Provide the [X, Y] coordinate of the cell's center where the given text is located.  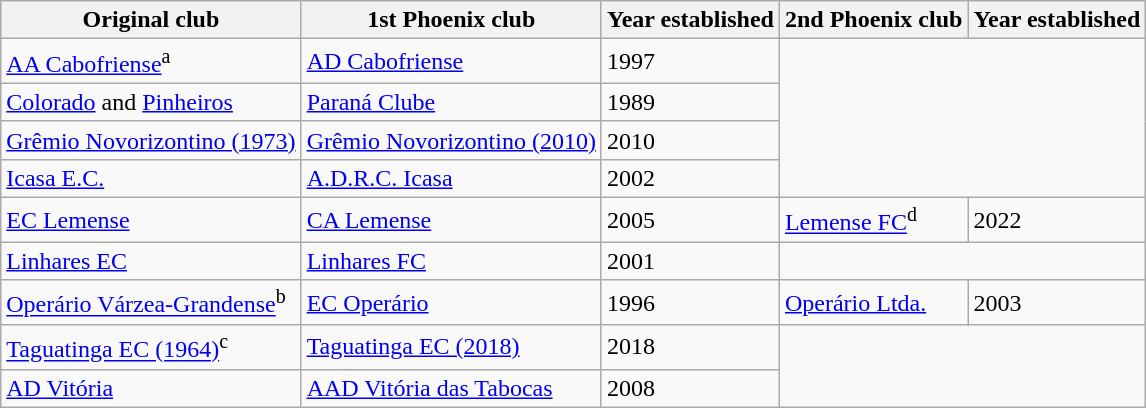
2003 [1057, 302]
1996 [690, 302]
1st Phoenix club [451, 20]
AD Vitória [151, 388]
2008 [690, 388]
Colorado and Pinheiros [151, 102]
EC Operário [451, 302]
AAD Vitória das Tabocas [451, 388]
2018 [690, 348]
1997 [690, 62]
AD Cabofriense [451, 62]
2022 [1057, 220]
2010 [690, 140]
EC Lemense [151, 220]
Icasa E.C. [151, 178]
Lemense FCd [873, 220]
Grêmio Novorizontino (1973) [151, 140]
Grêmio Novorizontino (2010) [451, 140]
Linhares EC [151, 261]
Operário Várzea-Grandenseb [151, 302]
2nd Phoenix club [873, 20]
Taguatinga EC (1964)c [151, 348]
2001 [690, 261]
AA Cabofriensea [151, 62]
2005 [690, 220]
Taguatinga EC (2018) [451, 348]
CA Lemense [451, 220]
Operário Ltda. [873, 302]
2002 [690, 178]
A.D.R.C. Icasa [451, 178]
1989 [690, 102]
Original club [151, 20]
Paraná Clube [451, 102]
Linhares FC [451, 261]
